Identify which cell holds the provided text, then report its (X, Y) central coordinate. 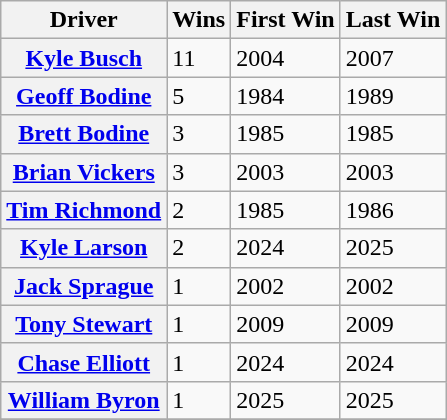
Brian Vickers (84, 172)
Wins (199, 20)
Geoff Bodine (84, 96)
Kyle Busch (84, 58)
2007 (393, 58)
1989 (393, 96)
1984 (286, 96)
Chase Elliott (84, 362)
11 (199, 58)
Last Win (393, 20)
Jack Sprague (84, 286)
William Byron (84, 400)
Kyle Larson (84, 248)
2004 (286, 58)
First Win (286, 20)
Tony Stewart (84, 324)
Driver (84, 20)
Tim Richmond (84, 210)
1986 (393, 210)
Brett Bodine (84, 134)
5 (199, 96)
